Search for the cell housing the specified text and yield its (X, Y) center coordinate. 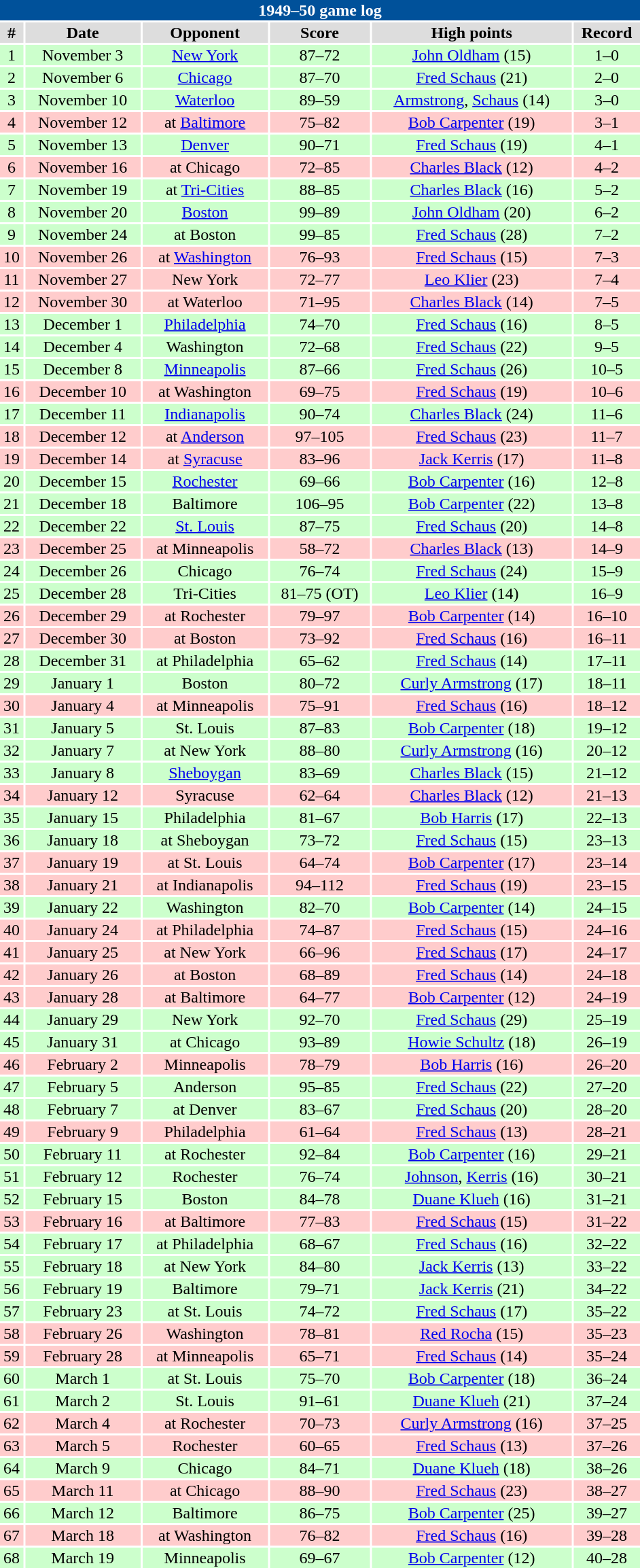
20 (12, 481)
62 (12, 1423)
December 26 (83, 571)
November 6 (83, 77)
31 (12, 728)
Bob Harris (17) (472, 818)
at Anderson (205, 436)
72–85 (319, 167)
2 (12, 77)
Score (319, 33)
79–71 (319, 1289)
16–11 (607, 638)
27 (12, 638)
59 (12, 1356)
58 (12, 1334)
19 (12, 459)
Armstrong, Schaus (14) (472, 100)
75–91 (319, 705)
25 (12, 593)
Anderson (205, 1087)
66 (12, 1513)
30–21 (607, 1177)
65–62 (319, 661)
77–83 (319, 1221)
March 2 (83, 1401)
at Sheboygan (205, 840)
94–112 (319, 885)
Sheboygan (205, 773)
at Syracuse (205, 459)
15 (12, 369)
35 (12, 818)
70–73 (319, 1423)
69–67 (319, 1558)
74–72 (319, 1311)
11–6 (607, 414)
58–72 (319, 548)
53 (12, 1221)
13 (12, 324)
60–65 (319, 1446)
December 30 (83, 638)
Jack Kerris (13) (472, 1266)
December 1 (83, 324)
36–24 (607, 1378)
54 (12, 1244)
November 24 (83, 234)
John Oldham (20) (472, 212)
February 15 (83, 1199)
29 (12, 683)
January 28 (83, 997)
January 25 (83, 952)
26 (12, 616)
72–77 (319, 279)
December 18 (83, 504)
23–13 (607, 840)
29–21 (607, 1154)
Fred Schaus (26) (472, 369)
56 (12, 1289)
January 29 (83, 1020)
24–16 (607, 930)
83–67 (319, 1109)
Charles Black (14) (472, 302)
1–0 (607, 55)
97–105 (319, 436)
68–89 (319, 975)
84–78 (319, 1199)
Record (607, 33)
49 (12, 1132)
33 (12, 773)
18–11 (607, 683)
Bob Carpenter (19) (472, 122)
27–20 (607, 1087)
68–67 (319, 1244)
November 12 (83, 122)
March 19 (83, 1558)
Duane Klueh (16) (472, 1199)
November 30 (83, 302)
10 (12, 257)
Leo Klier (23) (472, 279)
92–84 (319, 1154)
at Denver (205, 1109)
December 22 (83, 526)
November 27 (83, 279)
February 9 (83, 1132)
Fred Schaus (28) (472, 234)
37–24 (607, 1401)
24–15 (607, 907)
14–8 (607, 526)
64–77 (319, 997)
Bob Carpenter (25) (472, 1513)
11 (12, 279)
February 16 (83, 1221)
Indianapolis (205, 414)
Fred Schaus (29) (472, 1020)
38–26 (607, 1468)
7–3 (607, 257)
Tri-Cities (205, 593)
28–20 (607, 1109)
Leo Klier (14) (472, 593)
at Tri-Cities (205, 190)
November 19 (83, 190)
95–85 (319, 1087)
76–93 (319, 257)
February 26 (83, 1334)
42 (12, 975)
74–87 (319, 930)
January 24 (83, 930)
40–28 (607, 1558)
87–83 (319, 728)
86–75 (319, 1513)
Syracuse (205, 795)
87–75 (319, 526)
4–1 (607, 145)
69–75 (319, 391)
8 (12, 212)
7–2 (607, 234)
9 (12, 234)
60 (12, 1378)
76–82 (319, 1535)
January 1 (83, 683)
46 (12, 1064)
Fred Schaus (21) (472, 77)
41 (12, 952)
81–67 (319, 818)
February 5 (83, 1087)
February 18 (83, 1266)
38–27 (607, 1491)
63 (12, 1446)
35–22 (607, 1311)
22–13 (607, 818)
at Waterloo (205, 302)
Red Rocha (15) (472, 1334)
23–14 (607, 863)
26–20 (607, 1064)
December 12 (83, 436)
64–74 (319, 863)
November 13 (83, 145)
23 (12, 548)
3–1 (607, 122)
75–70 (319, 1378)
Date (83, 33)
February 17 (83, 1244)
January 5 (83, 728)
83–96 (319, 459)
Opponent (205, 33)
3 (12, 100)
Jack Kerris (21) (472, 1289)
4–2 (607, 167)
January 22 (83, 907)
February 19 (83, 1289)
67 (12, 1535)
93–89 (319, 1042)
November 26 (83, 257)
39–28 (607, 1535)
February 12 (83, 1177)
40 (12, 930)
30 (12, 705)
February 7 (83, 1109)
January 18 (83, 840)
55 (12, 1266)
31–22 (607, 1221)
7–4 (607, 279)
Bob Carpenter (17) (472, 863)
69–66 (319, 481)
22 (12, 526)
January 21 (83, 885)
Duane Klueh (18) (472, 1468)
68 (12, 1558)
12–8 (607, 481)
March 1 (83, 1378)
88–90 (319, 1491)
34 (12, 795)
79–97 (319, 616)
January 4 (83, 705)
21 (12, 504)
73–92 (319, 638)
18–12 (607, 705)
87–72 (319, 55)
28–21 (607, 1132)
Duane Klueh (21) (472, 1401)
17 (12, 414)
81–75 (OT) (319, 593)
Bob Harris (16) (472, 1064)
17–11 (607, 661)
March 5 (83, 1446)
February 11 (83, 1154)
83–69 (319, 773)
25–19 (607, 1020)
Howie Schultz (18) (472, 1042)
March 4 (83, 1423)
Charles Black (24) (472, 414)
37–26 (607, 1446)
75–82 (319, 122)
3–0 (607, 100)
52 (12, 1199)
87–66 (319, 369)
16–9 (607, 593)
57 (12, 1311)
74–70 (319, 324)
Curly Armstrong (17) (472, 683)
10–5 (607, 369)
24–17 (607, 952)
5 (12, 145)
31–21 (607, 1199)
January 31 (83, 1042)
39–27 (607, 1513)
28 (12, 661)
December 29 (83, 616)
71–95 (319, 302)
December 28 (83, 593)
16–10 (607, 616)
1949–50 game log (320, 10)
48 (12, 1109)
82–70 (319, 907)
38 (12, 885)
November 3 (83, 55)
99–89 (319, 212)
91–61 (319, 1401)
35–24 (607, 1356)
December 25 (83, 548)
December 15 (83, 481)
33–22 (607, 1266)
90–74 (319, 414)
January 12 (83, 795)
12 (12, 302)
65–71 (319, 1356)
December 4 (83, 347)
2–0 (607, 77)
January 26 (83, 975)
4 (12, 122)
87–70 (319, 77)
February 2 (83, 1064)
16 (12, 391)
Charles Black (15) (472, 773)
December 10 (83, 391)
March 12 (83, 1513)
61–64 (319, 1132)
18 (12, 436)
14 (12, 347)
9–5 (607, 347)
32 (12, 750)
24 (12, 571)
65 (12, 1491)
32–22 (607, 1244)
47 (12, 1087)
December 31 (83, 661)
26–19 (607, 1042)
December 14 (83, 459)
20–12 (607, 750)
62–64 (319, 795)
24–18 (607, 975)
43 (12, 997)
61 (12, 1401)
5–2 (607, 190)
December 11 (83, 414)
February 23 (83, 1311)
23–15 (607, 885)
13–8 (607, 504)
34–22 (607, 1289)
February 28 (83, 1356)
# (12, 33)
Fred Schaus (24) (472, 571)
November 10 (83, 100)
37 (12, 863)
6 (12, 167)
at Indianapolis (205, 885)
14–9 (607, 548)
Denver (205, 145)
November 20 (83, 212)
84–80 (319, 1266)
36 (12, 840)
January 8 (83, 773)
19–12 (607, 728)
92–70 (319, 1020)
66–96 (319, 952)
11–8 (607, 459)
80–72 (319, 683)
December 8 (83, 369)
21–12 (607, 773)
88–80 (319, 750)
72–68 (319, 347)
45 (12, 1042)
15–9 (607, 571)
Charles Black (16) (472, 190)
January 19 (83, 863)
7–5 (607, 302)
11–7 (607, 436)
6–2 (607, 212)
84–71 (319, 1468)
78–81 (319, 1334)
106–95 (319, 504)
21–13 (607, 795)
35–23 (607, 1334)
78–79 (319, 1064)
73–72 (319, 840)
50 (12, 1154)
39 (12, 907)
64 (12, 1468)
44 (12, 1020)
January 7 (83, 750)
January 15 (83, 818)
Charles Black (13) (472, 548)
November 16 (83, 167)
24–19 (607, 997)
99–85 (319, 234)
10–6 (607, 391)
89–59 (319, 100)
March 11 (83, 1491)
March 9 (83, 1468)
Waterloo (205, 100)
37–25 (607, 1423)
90–71 (319, 145)
High points (472, 33)
John Oldham (15) (472, 55)
88–85 (319, 190)
Jack Kerris (17) (472, 459)
1 (12, 55)
Johnson, Kerris (16) (472, 1177)
March 18 (83, 1535)
51 (12, 1177)
8–5 (607, 324)
Bob Carpenter (22) (472, 504)
7 (12, 190)
